Identify which cell holds the provided text, then report its [X, Y] central coordinate. 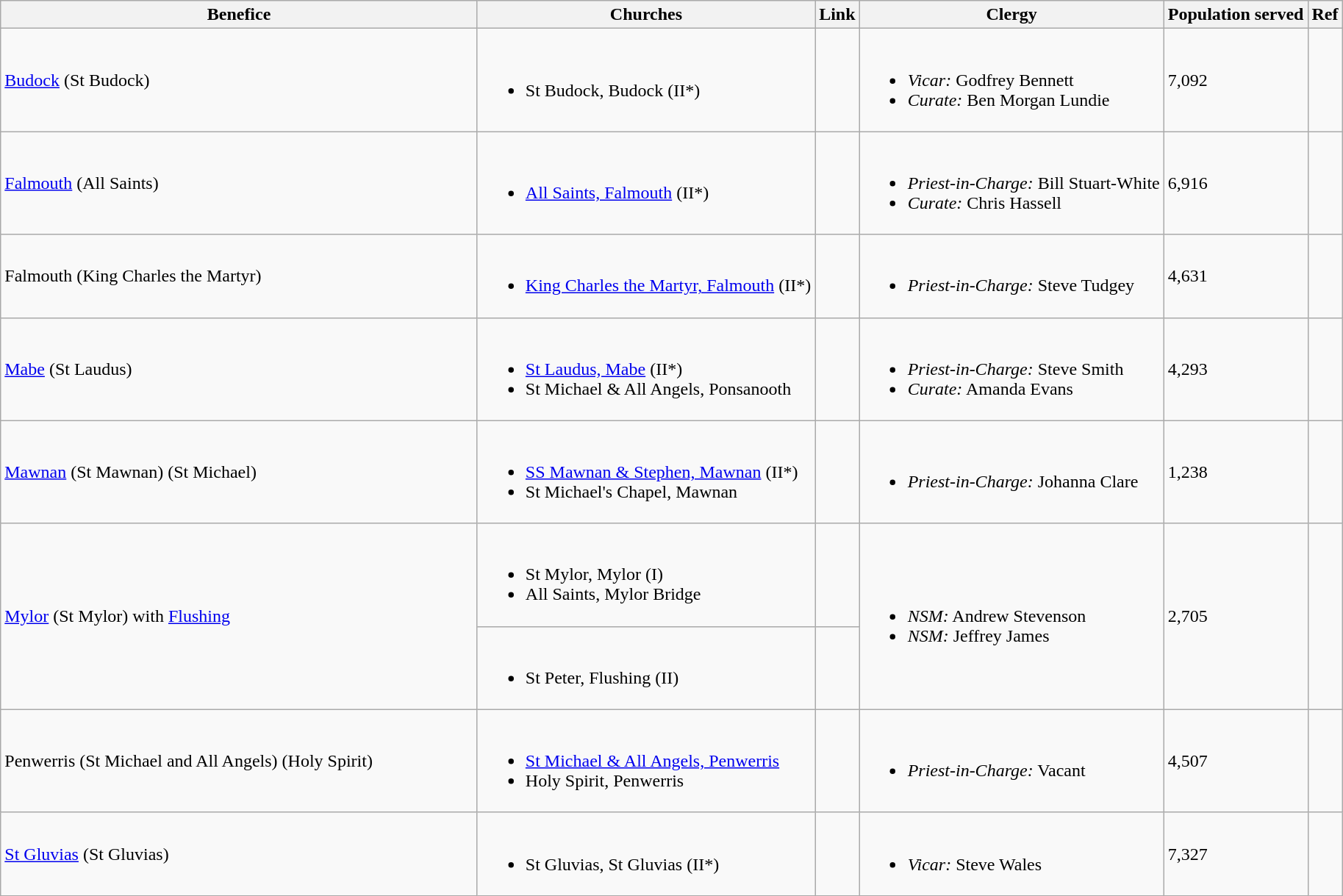
Priest-in-Charge: Bill Stuart-WhiteCurate: Chris Hassell [1011, 183]
7,092 [1236, 80]
Priest-in-Charge: Steve Tudgey [1011, 276]
Mabe (St Laudus) [240, 369]
2,705 [1236, 616]
St Mylor, Mylor (I)All Saints, Mylor Bridge [645, 575]
Falmouth (King Charles the Martyr) [240, 276]
Priest-in-Charge: Johanna Clare [1011, 472]
Ref [1325, 15]
Link [837, 15]
Priest-in-Charge: Steve SmithCurate: Amanda Evans [1011, 369]
Benefice [240, 15]
St Budock, Budock (II*) [645, 80]
Population served [1236, 15]
Falmouth (All Saints) [240, 183]
Vicar: Godfrey BennettCurate: Ben Morgan Lundie [1011, 80]
Penwerris (St Michael and All Angels) (Holy Spirit) [240, 761]
St Gluvias (St Gluvias) [240, 854]
St Gluvias, St Gluvias (II*) [645, 854]
4,507 [1236, 761]
7,327 [1236, 854]
1,238 [1236, 472]
Priest-in-Charge: Vacant [1011, 761]
Mawnan (St Mawnan) (St Michael) [240, 472]
4,293 [1236, 369]
St Michael & All Angels, PenwerrisHoly Spirit, Penwerris [645, 761]
4,631 [1236, 276]
St Laudus, Mabe (II*)St Michael & All Angels, Ponsanooth [645, 369]
All Saints, Falmouth (II*) [645, 183]
Clergy [1011, 15]
Mylor (St Mylor) with Flushing [240, 616]
St Peter, Flushing (II) [645, 667]
Vicar: Steve Wales [1011, 854]
NSM: Andrew StevensonNSM: Jeffrey James [1011, 616]
SS Mawnan & Stephen, Mawnan (II*)St Michael's Chapel, Mawnan [645, 472]
King Charles the Martyr, Falmouth (II*) [645, 276]
Churches [645, 15]
Budock (St Budock) [240, 80]
6,916 [1236, 183]
